Pinpoint the cell where the given text exists, returning its (x, y) midpoint coordinate. 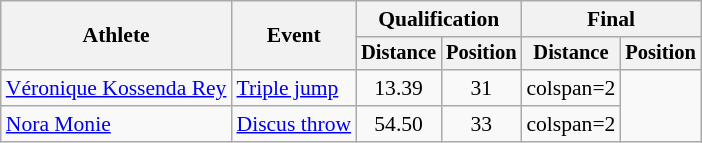
Athlete (116, 36)
Discus throw (294, 124)
Final (610, 19)
Qualification (438, 19)
Nora Monie (116, 124)
Event (294, 36)
Véronique Kossenda Rey (116, 88)
33 (481, 124)
31 (481, 88)
Triple jump (294, 88)
13.39 (398, 88)
54.50 (398, 124)
